Return (X, Y) of the center of cell containing provided text 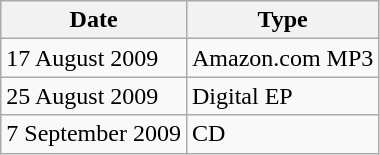
Amazon.com MP3 (282, 58)
7 September 2009 (94, 134)
25 August 2009 (94, 96)
17 August 2009 (94, 58)
Digital EP (282, 96)
Type (282, 20)
CD (282, 134)
Date (94, 20)
